Capture the cell that displays the provided text and extract its (X, Y) central coordinate. 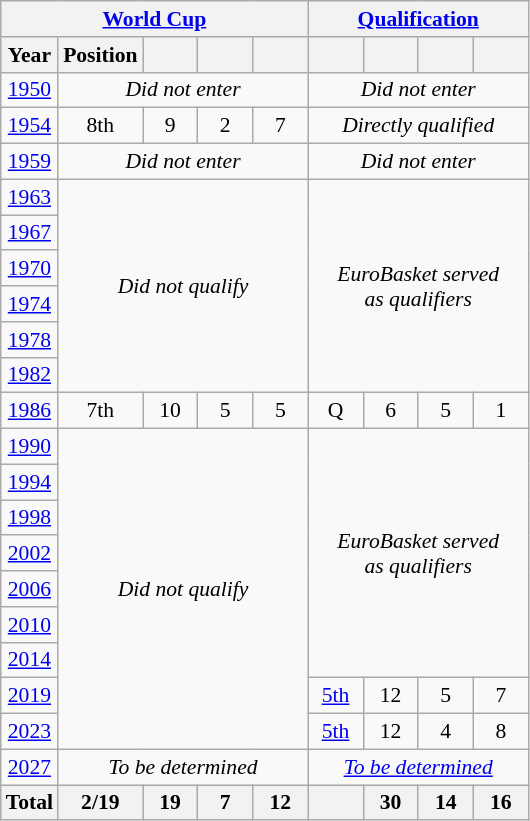
2019 (30, 696)
2014 (30, 660)
1970 (30, 269)
8 (500, 732)
10 (170, 411)
4 (446, 732)
2 (226, 126)
Position (100, 55)
1967 (30, 233)
1963 (30, 197)
World Cup (154, 19)
7th (100, 411)
Qualification (418, 19)
2006 (30, 589)
1 (500, 411)
1998 (30, 518)
1950 (30, 90)
Directly qualified (418, 126)
1959 (30, 162)
1982 (30, 375)
14 (446, 803)
1974 (30, 304)
1978 (30, 340)
1986 (30, 411)
1994 (30, 482)
Q (336, 411)
6 (390, 411)
30 (390, 803)
1990 (30, 447)
8th (100, 126)
19 (170, 803)
2002 (30, 554)
9 (170, 126)
16 (500, 803)
1954 (30, 126)
2010 (30, 625)
Year (30, 55)
2023 (30, 732)
2027 (30, 767)
Total (30, 803)
2/19 (100, 803)
